Find where the given text appears and provide that cell's center as (x, y) coordinate. 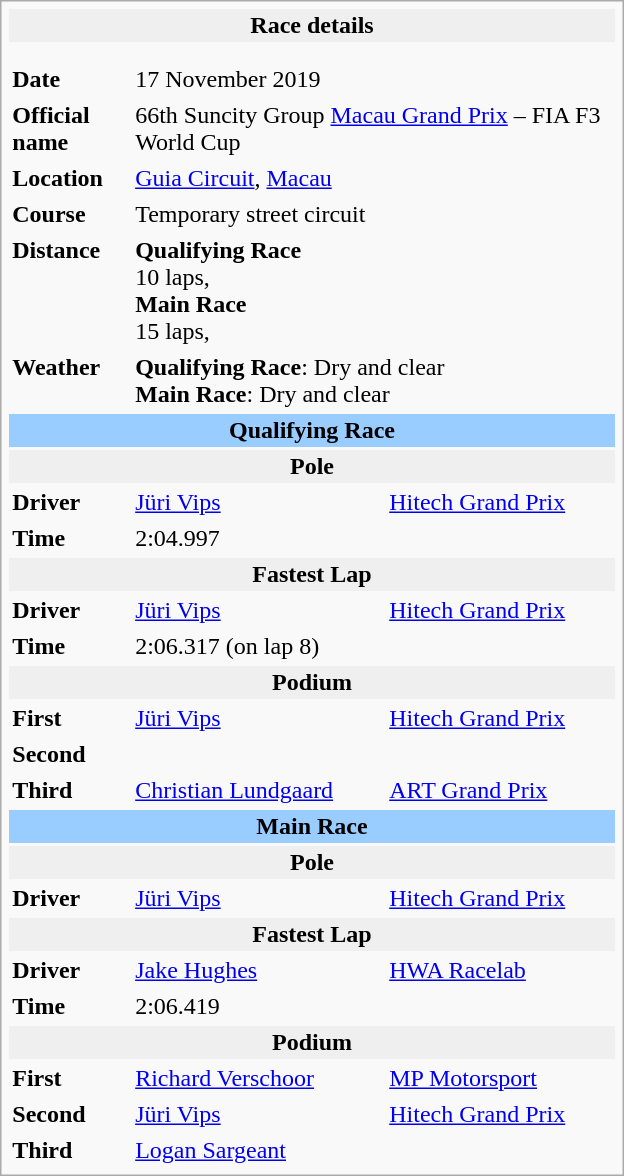
17 November 2019 (258, 80)
Logan Sargeant (258, 1150)
Course (69, 214)
Race details (312, 26)
Location (69, 178)
Weather (69, 381)
2:04.997 (374, 538)
Jake Hughes (258, 970)
Richard Verschoor (258, 1078)
Qualifying Race: Dry and clearMain Race: Dry and clear (374, 381)
Christian Lundgaard (258, 790)
Qualifying Race10 laps, Main Race15 laps, (374, 291)
HWA Racelab (500, 970)
Guia Circuit, Macau (374, 178)
Date (69, 80)
Main Race (312, 826)
MP Motorsport (500, 1078)
2:06.419 (374, 1006)
Official name (69, 129)
Temporary street circuit (374, 214)
ART Grand Prix (500, 790)
Distance (69, 291)
2:06.317 (on lap 8) (374, 646)
66th Suncity Group Macau Grand Prix – FIA F3 World Cup (374, 129)
Qualifying Race (312, 430)
